Output the (X, Y) coordinate of the center of the cell containing the given text.  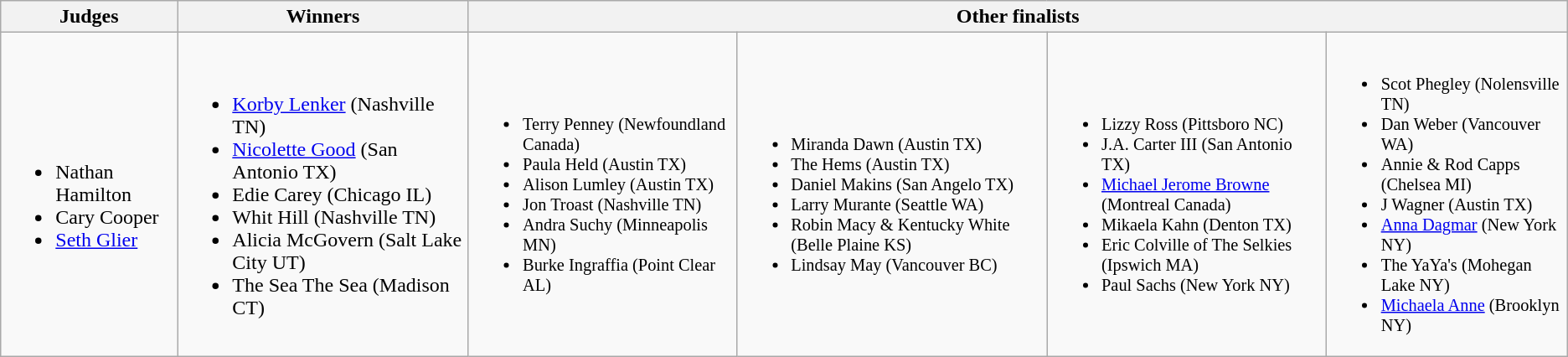
Other finalists (1018, 17)
Nathan HamiltonCary CooperSeth Glier (89, 194)
Winners (323, 17)
Judges (89, 17)
